Detect which cell encompasses the target text, then output its (x, y) center coordinate. 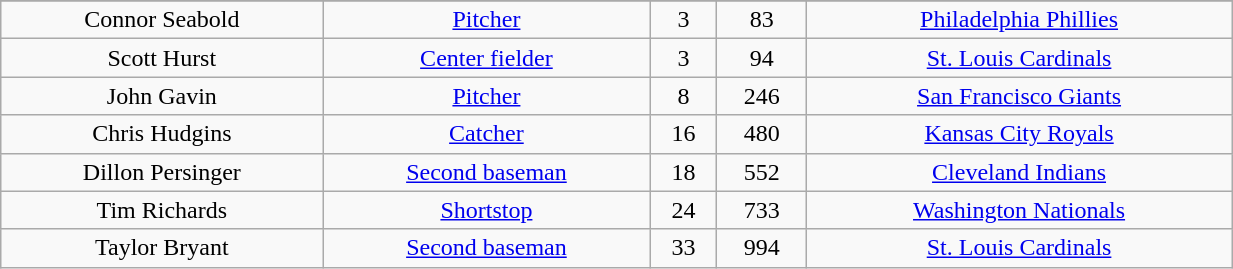
83 (762, 20)
John Gavin (162, 96)
246 (762, 96)
Shortstop (486, 210)
480 (762, 134)
24 (684, 210)
94 (762, 58)
733 (762, 210)
Philadelphia Phillies (1018, 20)
Kansas City Royals (1018, 134)
33 (684, 248)
994 (762, 248)
Washington Nationals (1018, 210)
Taylor Bryant (162, 248)
Scott Hurst (162, 58)
Catcher (486, 134)
Tim Richards (162, 210)
16 (684, 134)
San Francisco Giants (1018, 96)
Center fielder (486, 58)
Connor Seabold (162, 20)
Cleveland Indians (1018, 172)
Dillon Persinger (162, 172)
Chris Hudgins (162, 134)
18 (684, 172)
8 (684, 96)
552 (762, 172)
